Identify which cell holds the provided text, then report its (X, Y) central coordinate. 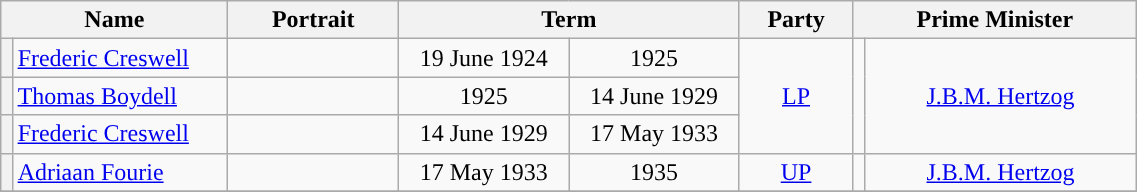
Adriaan Fourie (120, 172)
Name (114, 20)
UP (796, 172)
Thomas Boydell (120, 96)
19 June 1924 (483, 58)
LP (796, 96)
Party (796, 20)
Portrait (314, 20)
1935 (654, 172)
Term (568, 20)
Prime Minister (995, 20)
